Search for the cell housing the specified text and yield its [X, Y] center coordinate. 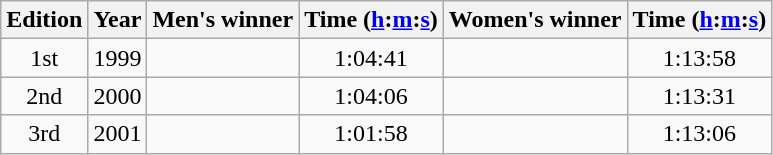
1:04:06 [372, 96]
2000 [118, 96]
1:13:06 [700, 134]
1:01:58 [372, 134]
1st [44, 58]
2001 [118, 134]
1:13:31 [700, 96]
Edition [44, 20]
Men's winner [223, 20]
1:04:41 [372, 58]
Women's winner [535, 20]
1999 [118, 58]
Year [118, 20]
3rd [44, 134]
1:13:58 [700, 58]
2nd [44, 96]
